Search for the cell housing the specified text and yield its (x, y) center coordinate. 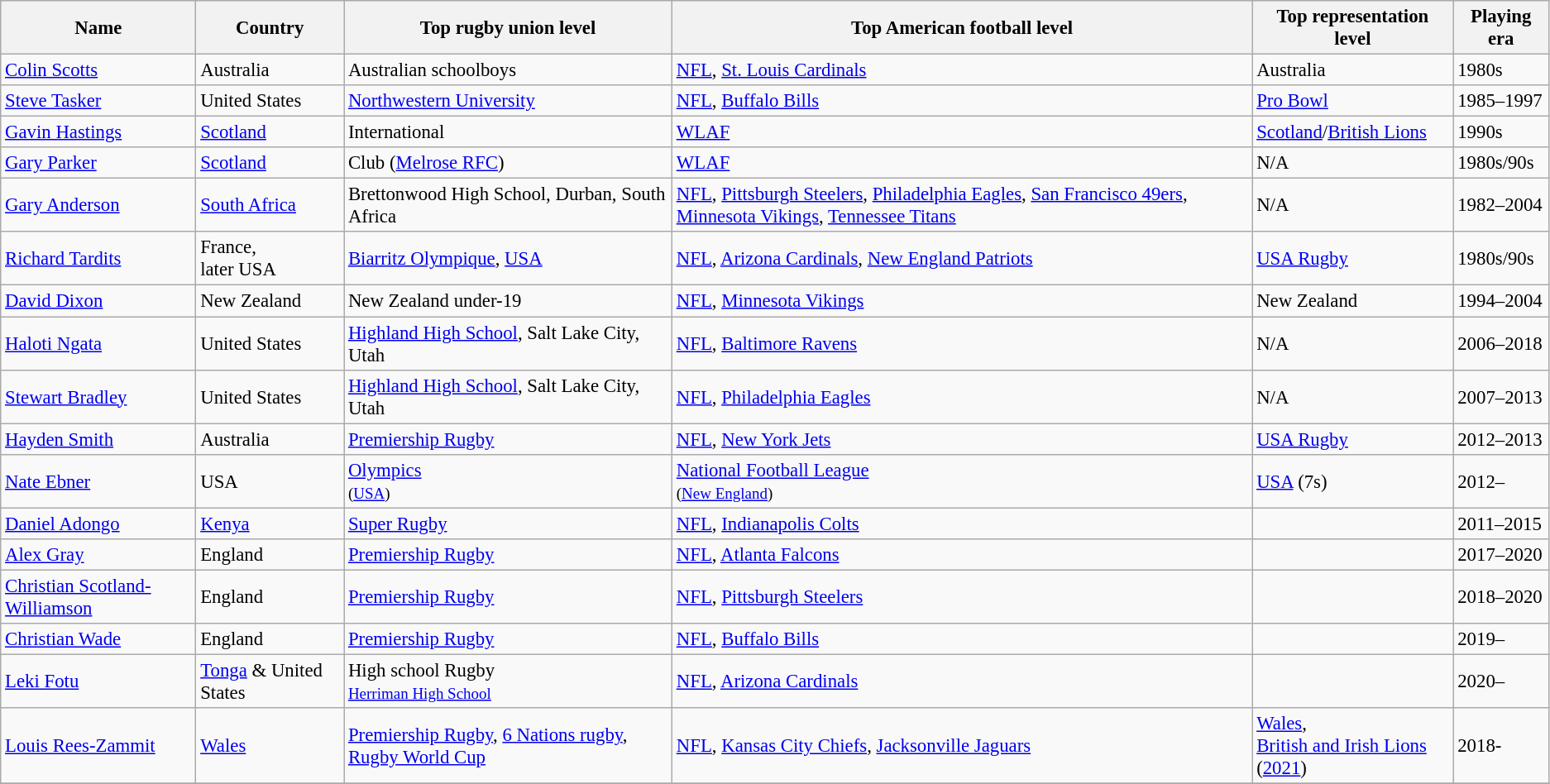
2018- (1501, 746)
2019– (1501, 639)
USA (270, 481)
2020– (1501, 681)
Club (Melrose RFC) (508, 163)
2017–2020 (1501, 555)
Tonga & United States (270, 681)
Super Rugby (508, 523)
NFL, Baltimore Ravens (961, 344)
NFL, Pittsburgh Steelers, Philadelphia Eagles, San Francisco 49ers, Minnesota Vikings, Tennessee Titans (961, 205)
Alex Gray (98, 555)
Northwestern University (508, 101)
Daniel Adongo (98, 523)
Australian schoolboys (508, 70)
2012–2013 (1501, 439)
Nate Ebner (98, 481)
Gary Anderson (98, 205)
Olympics(USA) (508, 481)
David Dixon (98, 301)
Christian Scotland-Williamson (98, 597)
2011–2015 (1501, 523)
Playing era (1501, 28)
NFL, Philadelphia Eagles (961, 397)
New Zealand under-19 (508, 301)
Top rugby union level (508, 28)
1994–2004 (1501, 301)
NFL, Arizona Cardinals (961, 681)
NFL, Minnesota Vikings (961, 301)
Stewart Bradley (98, 397)
Christian Wade (98, 639)
Gavin Hastings (98, 132)
Steve Tasker (98, 101)
Haloti Ngata (98, 344)
Hayden Smith (98, 439)
France,later USA (270, 258)
Name (98, 28)
Brettonwood High School, Durban, South Africa (508, 205)
International (508, 132)
1985–1997 (1501, 101)
1982–2004 (1501, 205)
2018–2020 (1501, 597)
NFL, Arizona Cardinals, New England Patriots (961, 258)
High school RugbyHerriman High School (508, 681)
Colin Scotts (98, 70)
Biarritz Olympique, USA (508, 258)
NFL, Atlanta Falcons (961, 555)
2007–2013 (1501, 397)
NFL, Indianapolis Colts (961, 523)
1990s (1501, 132)
USA (7s) (1353, 481)
Scotland/British Lions (1353, 132)
2006–2018 (1501, 344)
Louis Rees-Zammit (98, 746)
NFL, Pittsburgh Steelers (961, 597)
Kenya (270, 523)
Premiership Rugby, 6 Nations rugby, Rugby World Cup (508, 746)
NFL, Kansas City Chiefs, Jacksonville Jaguars (961, 746)
Gary Parker (98, 163)
Top American football level (961, 28)
Top representation level (1353, 28)
NFL, New York Jets (961, 439)
Wales (270, 746)
NFL, St. Louis Cardinals (961, 70)
2012– (1501, 481)
Leki Fotu (98, 681)
1980s (1501, 70)
Richard Tardits (98, 258)
Country (270, 28)
Wales,British and Irish Lions (2021) (1353, 746)
National Football League(New England) (961, 481)
South Africa (270, 205)
Pro Bowl (1353, 101)
